Capture the cell that displays the provided text and extract its (X, Y) central coordinate. 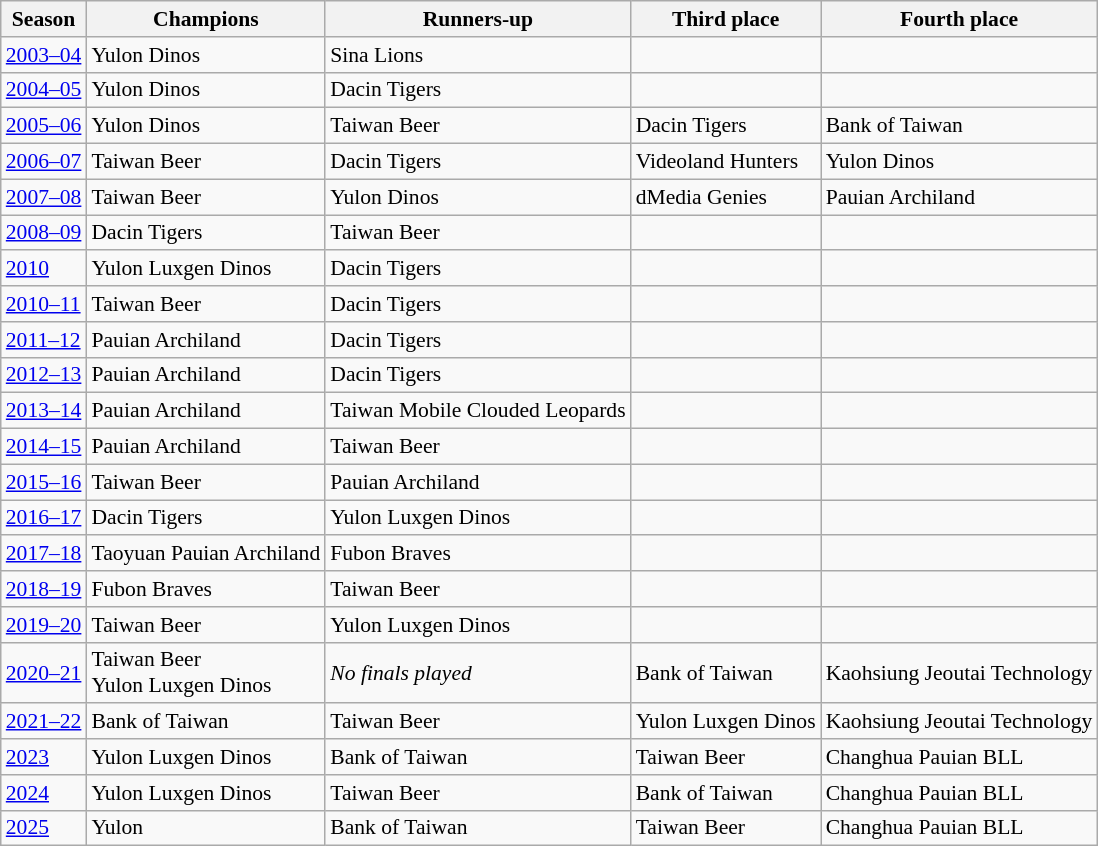
Fourth place (960, 19)
2006–07 (44, 162)
2020–21 (44, 672)
2015–16 (44, 482)
Taiwan Mobile Clouded Leopards (478, 411)
2010 (44, 269)
2021–22 (44, 722)
dMedia Genies (726, 197)
Champions (206, 19)
Third place (726, 19)
Season (44, 19)
2018–19 (44, 589)
Taiwan Beer Yulon Luxgen Dinos (206, 672)
Yulon (206, 828)
2017–18 (44, 554)
Taoyuan Pauian Archiland (206, 554)
2008–09 (44, 233)
Runners-up (478, 19)
2007–08 (44, 197)
2013–14 (44, 411)
2012–13 (44, 375)
2016–17 (44, 518)
2014–15 (44, 447)
2019–20 (44, 625)
2010–11 (44, 304)
2023 (44, 757)
Sina Lions (478, 55)
2005–06 (44, 126)
2004–05 (44, 90)
2025 (44, 828)
2011–12 (44, 340)
No finals played (478, 672)
Videoland Hunters (726, 162)
2003–04 (44, 55)
2024 (44, 793)
